Identify which cell holds the provided text, then report its [X, Y] central coordinate. 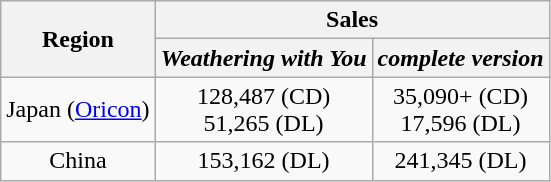
Japan (Oricon) [78, 110]
241,345 (DL) [460, 161]
Region [78, 39]
Sales [352, 20]
35,090+ (CD)17,596 (DL) [460, 110]
China [78, 161]
complete version [460, 58]
Weathering with You [264, 58]
128,487 (CD)51,265 (DL) [264, 110]
153,162 (DL) [264, 161]
